Locate the cell with the specified text and output its (x, y) center coordinate. 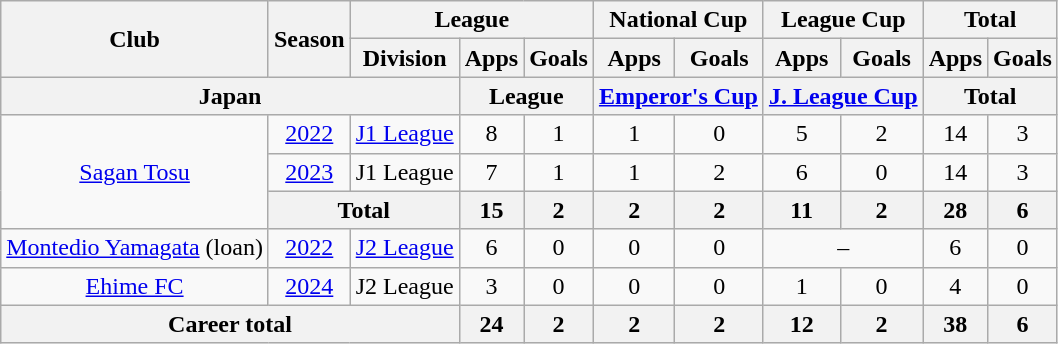
League Cup (843, 20)
– (843, 248)
8 (491, 134)
Japan (230, 96)
12 (802, 324)
5 (802, 134)
Season (309, 39)
15 (491, 210)
38 (955, 324)
Montedio Yamagata (loan) (135, 248)
J. League Cup (843, 96)
2023 (309, 172)
11 (802, 210)
7 (491, 172)
Division (404, 58)
24 (491, 324)
28 (955, 210)
Ehime FC (135, 286)
National Cup (678, 20)
Sagan Tosu (135, 172)
Career total (230, 324)
4 (955, 286)
2024 (309, 286)
Club (135, 39)
Emperor's Cup (678, 96)
